Detect which cell encompasses the target text, then output its (X, Y) center coordinate. 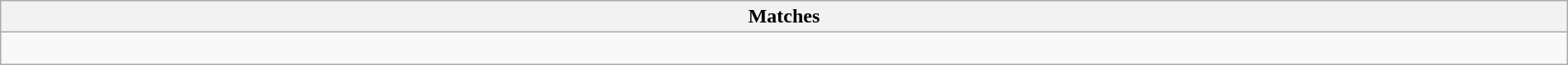
Matches (784, 17)
